Locate the cell with the specified text and output its [X, Y] center coordinate. 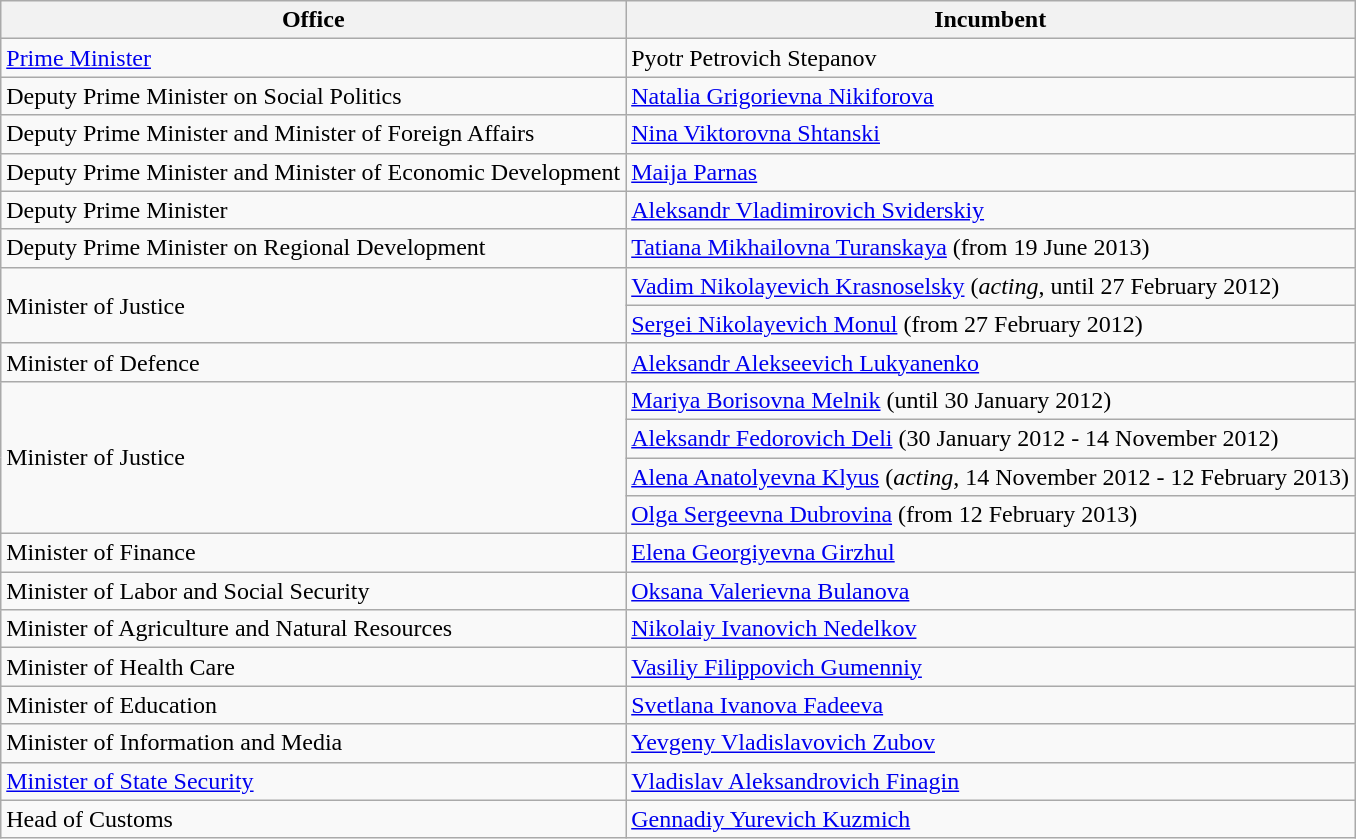
Olga Sergeevna Dubrovina (from 12 February 2013) [990, 515]
Minister of State Security [314, 781]
Deputy Prime Minister and Minister of Foreign Affairs [314, 134]
Elena Georgiyevna Girzhul [990, 553]
Natalia Grigorievna Nikiforova [990, 96]
Minister of Agriculture and Natural Resources [314, 629]
Alena Anatolyevna Klyus (acting, 14 November 2012 - 12 February 2013) [990, 477]
Vladislav Aleksandrovich Finagin [990, 781]
Head of Customs [314, 819]
Incumbent [990, 20]
Vasiliy Filippovich Gumenniy [990, 667]
Gennadiy Yurevich Kuzmich [990, 819]
Minister of Finance [314, 553]
Tatiana Mikhailovna Turanskaya (from 19 June 2013) [990, 248]
Minister of Health Care [314, 667]
Yevgeny Vladislavovich Zubov [990, 743]
Vadim Nikolayevich Krasnoselsky (acting, until 27 February 2012) [990, 286]
Pyotr Petrovich Stepanov [990, 58]
Mariya Borisovna Melnik (until 30 January 2012) [990, 400]
Aleksandr Vladimirovich Sviderskiy [990, 210]
Aleksandr Alekseevich Lukyanenko [990, 362]
Maija Parnas [990, 172]
Minister of Defence [314, 362]
Oksana Valerievna Bulanova [990, 591]
Prime Minister [314, 58]
Minister of Labor and Social Security [314, 591]
Svetlana Ivanova Fadeeva [990, 705]
Sergei Nikolayevich Monul (from 27 February 2012) [990, 324]
Deputy Prime Minister [314, 210]
Deputy Prime Minister on Regional Development [314, 248]
Nikolaiy Ivanovich Nedelkov [990, 629]
Minister of Information and Media [314, 743]
Nina Viktorovna Shtanski [990, 134]
Deputy Prime Minister on Social Politics [314, 96]
Office [314, 20]
Minister of Education [314, 705]
Deputy Prime Minister and Minister of Economic Development [314, 172]
Aleksandr Fedorovich Deli (30 January 2012 - 14 November 2012) [990, 438]
